Return the (x, y) coordinate for the center point of the cell that contains the specified text.  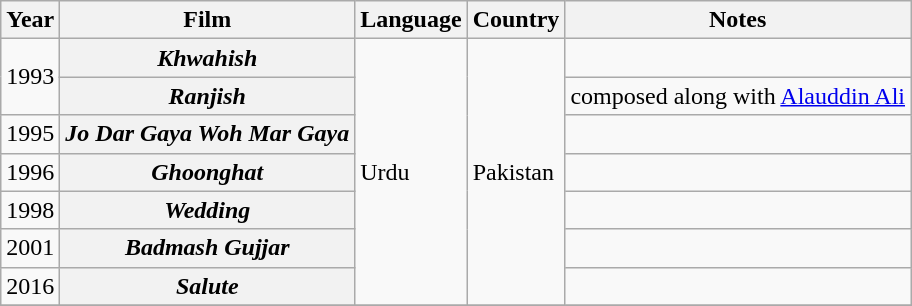
1998 (30, 210)
1996 (30, 172)
Notes (738, 20)
composed along with Alauddin Ali (738, 96)
Jo Dar Gaya Woh Mar Gaya (208, 134)
Ghoonghat (208, 172)
Khwahish (208, 58)
Ranjish (208, 96)
2001 (30, 248)
Urdu (411, 172)
Country (516, 20)
Year (30, 20)
Language (411, 20)
Film (208, 20)
1993 (30, 77)
Wedding (208, 210)
1995 (30, 134)
Pakistan (516, 172)
2016 (30, 286)
Badmash Gujjar (208, 248)
Salute (208, 286)
